Output the [x, y] coordinate of the center of the cell containing the given text.  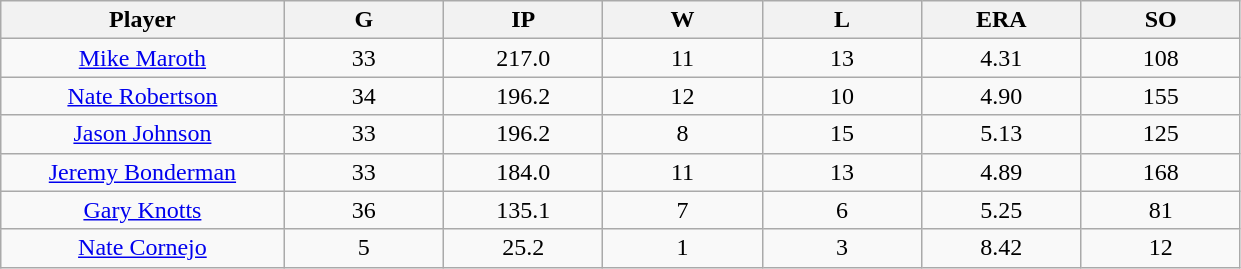
7 [682, 210]
4.89 [1002, 172]
5 [364, 248]
4.90 [1002, 96]
25.2 [522, 248]
L [842, 20]
125 [1160, 134]
G [364, 20]
ERA [1002, 20]
108 [1160, 58]
Gary Knotts [142, 210]
W [682, 20]
8 [682, 134]
15 [842, 134]
Jeremy Bonderman [142, 172]
81 [1160, 210]
5.25 [1002, 210]
IP [522, 20]
Nate Cornejo [142, 248]
217.0 [522, 58]
Jason Johnson [142, 134]
6 [842, 210]
34 [364, 96]
5.13 [1002, 134]
36 [364, 210]
1 [682, 248]
4.31 [1002, 58]
Mike Maroth [142, 58]
Player [142, 20]
135.1 [522, 210]
168 [1160, 172]
184.0 [522, 172]
10 [842, 96]
8.42 [1002, 248]
SO [1160, 20]
155 [1160, 96]
3 [842, 248]
Nate Robertson [142, 96]
